Locate the cell with the specified text and output its [x, y] center coordinate. 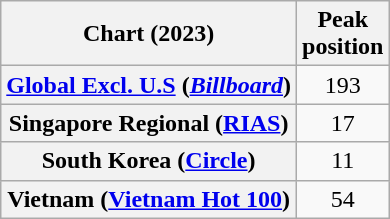
Vietnam (Vietnam Hot 100) [149, 199]
Singapore Regional (RIAS) [149, 123]
193 [343, 85]
54 [343, 199]
Chart (2023) [149, 34]
Global Excl. U.S (Billboard) [149, 85]
11 [343, 161]
17 [343, 123]
Peakposition [343, 34]
South Korea (Circle) [149, 161]
